Locate the cell with the specified text and output its [x, y] center coordinate. 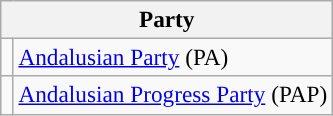
Party [167, 19]
Andalusian Party (PA) [173, 57]
Andalusian Progress Party (PAP) [173, 95]
